Return (X, Y) of the center of cell containing provided text 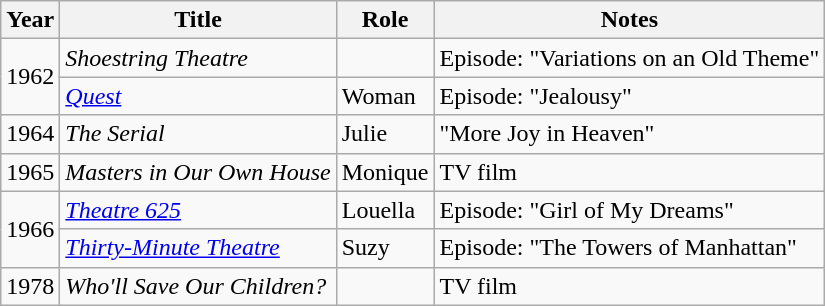
Masters in Our Own House (198, 172)
Episode: "The Towers of Manhattan" (630, 248)
Shoestring Theatre (198, 58)
Thirty-Minute Theatre (198, 248)
Year (30, 20)
Notes (630, 20)
Episode: "Variations on an Old Theme" (630, 58)
Quest (198, 96)
1978 (30, 286)
Julie (385, 134)
1964 (30, 134)
Woman (385, 96)
1962 (30, 77)
Episode: "Jealousy" (630, 96)
Monique (385, 172)
1966 (30, 229)
Role (385, 20)
Louella (385, 210)
Who'll Save Our Children? (198, 286)
Theatre 625 (198, 210)
Suzy (385, 248)
Title (198, 20)
"More Joy in Heaven" (630, 134)
The Serial (198, 134)
1965 (30, 172)
Episode: "Girl of My Dreams" (630, 210)
